Search for the cell housing the specified text and yield its (X, Y) center coordinate. 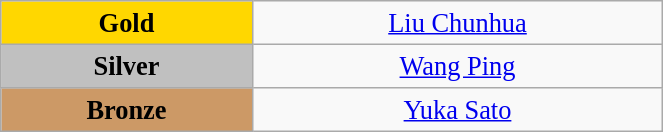
Yuka Sato (458, 109)
Wang Ping (458, 66)
Bronze (126, 109)
Liu Chunhua (458, 22)
Silver (126, 66)
Gold (126, 22)
